Identify which cell holds the provided text, then report its (X, Y) central coordinate. 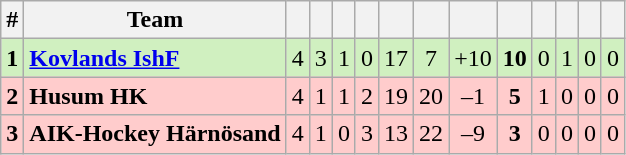
20 (432, 96)
–9 (474, 134)
19 (396, 96)
17 (396, 58)
Kovlands IshF (155, 58)
# (12, 20)
–1 (474, 96)
7 (432, 58)
+10 (474, 58)
Husum HK (155, 96)
22 (432, 134)
AIK-Hockey Härnösand (155, 134)
5 (514, 96)
10 (514, 58)
Team (155, 20)
13 (396, 134)
